Provide the [x, y] coordinate of the cell's center where the given text is located.  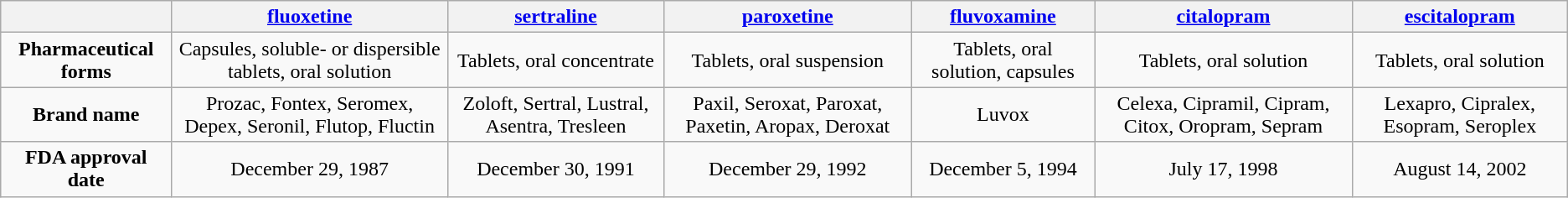
Tablets, oral solution, capsules [1003, 60]
sertraline [556, 17]
Celexa, Cipramil, Cipram, Citox, Oropram, Sepram [1224, 114]
escitalopram [1459, 17]
FDA approval date [86, 169]
Luvox [1003, 114]
fluvoxamine [1003, 17]
Tablets, oral concentrate [556, 60]
December 5, 1994 [1003, 169]
paroxetine [787, 17]
August 14, 2002 [1459, 169]
Tablets, oral suspension [787, 60]
Capsules, soluble- or dispersible tablets, oral solution [310, 60]
July 17, 1998 [1224, 169]
Paxil, Seroxat, Paroxat, Paxetin, Aropax, Deroxat [787, 114]
December 29, 1992 [787, 169]
fluoxetine [310, 17]
citalopram [1224, 17]
Pharmaceutical forms [86, 60]
Zoloft, Sertral, Lustral, Asentra, Tresleen [556, 114]
December 29, 1987 [310, 169]
Prozac, Fontex, Seromex, Depex, Seronil, Flutop, Fluctin [310, 114]
Lexapro, Cipralex, Esopram, Seroplex [1459, 114]
December 30, 1991 [556, 169]
Brand name [86, 114]
